Determine the [X, Y] coordinate at the center of the cell enclosing the given text.  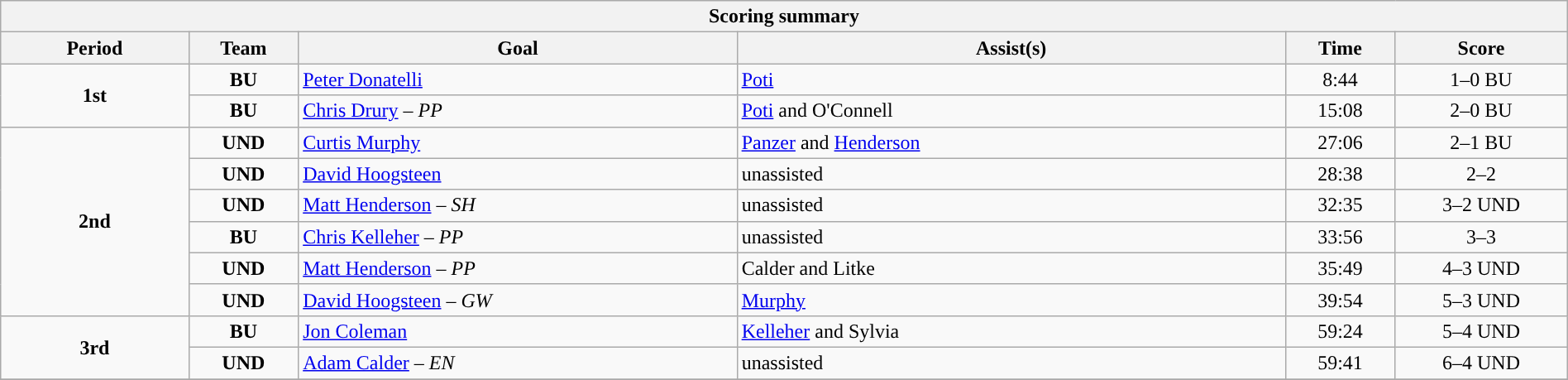
28:38 [1340, 174]
Goal [518, 48]
32:35 [1340, 205]
David Hoogsteen [518, 174]
Period [94, 48]
59:24 [1340, 331]
33:56 [1340, 237]
39:54 [1340, 300]
Chris Drury – PP [518, 111]
Curtis Murphy [518, 142]
15:08 [1340, 111]
Poti and O'Connell [1011, 111]
27:06 [1340, 142]
Chris Kelleher – PP [518, 237]
8:44 [1340, 79]
5–4 UND [1481, 331]
Panzer and Henderson [1011, 142]
Adam Calder – EN [518, 363]
2nd [94, 221]
Score [1481, 48]
5–3 UND [1481, 300]
Murphy [1011, 300]
Team [243, 48]
59:41 [1340, 363]
35:49 [1340, 268]
Peter Donatelli [518, 79]
Time [1340, 48]
Assist(s) [1011, 48]
1st [94, 95]
Matt Henderson – PP [518, 268]
Jon Coleman [518, 331]
4–3 UND [1481, 268]
2–0 BU [1481, 111]
3–2 UND [1481, 205]
Calder and Litke [1011, 268]
David Hoogsteen – GW [518, 300]
Scoring summary [784, 17]
Poti [1011, 79]
6–4 UND [1481, 363]
3rd [94, 347]
1–0 BU [1481, 79]
3–3 [1481, 237]
Kelleher and Sylvia [1011, 331]
2–1 BU [1481, 142]
Matt Henderson – SH [518, 205]
2–2 [1481, 174]
